For the text-containing cell, return its midpoint in (x, y) coordinate format. 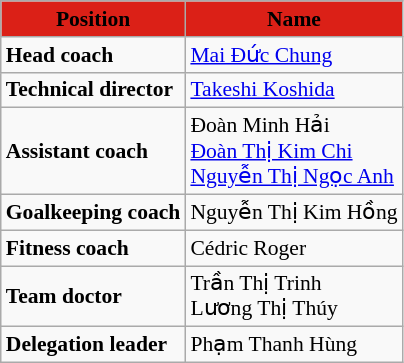
Cédric Roger (294, 248)
Assistant coach (94, 152)
Delegation leader (94, 345)
Team doctor (94, 296)
Goalkeeping coach (94, 213)
Phạm Thanh Hùng (294, 345)
Mai Đức Chung (294, 55)
Head coach (94, 55)
Takeshi Koshida (294, 90)
Position (94, 19)
Technical director (94, 90)
Nguyễn Thị Kim Hồng (294, 213)
Đoàn Minh Hải Đoàn Thị Kim Chi Nguyễn Thị Ngọc Anh (294, 152)
Fitness coach (94, 248)
Trần Thị Trinh Lương Thị Thúy (294, 296)
Name (294, 19)
